For the text-containing cell, return its midpoint in (x, y) coordinate format. 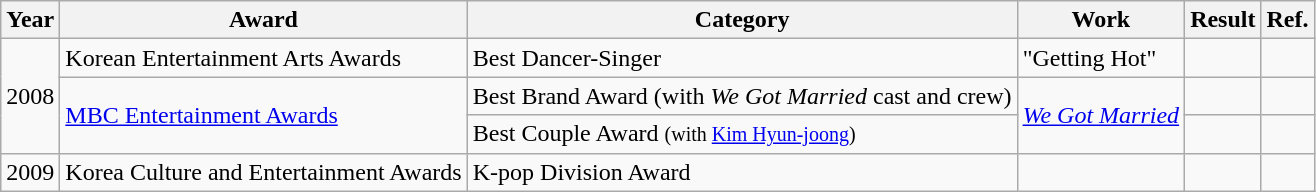
Category (742, 20)
Result (1223, 20)
"Getting Hot" (1101, 58)
2009 (30, 172)
Korea Culture and Entertainment Awards (264, 172)
We Got Married (1101, 115)
Best Brand Award (with We Got Married cast and crew) (742, 96)
Korean Entertainment Arts Awards (264, 58)
Year (30, 20)
Best Couple Award (with Kim Hyun-joong) (742, 134)
MBC Entertainment Awards (264, 115)
Award (264, 20)
Work (1101, 20)
Best Dancer-Singer (742, 58)
2008 (30, 96)
K-pop Division Award (742, 172)
Ref. (1288, 20)
